Pinpoint the cell where the given text exists, returning its [x, y] midpoint coordinate. 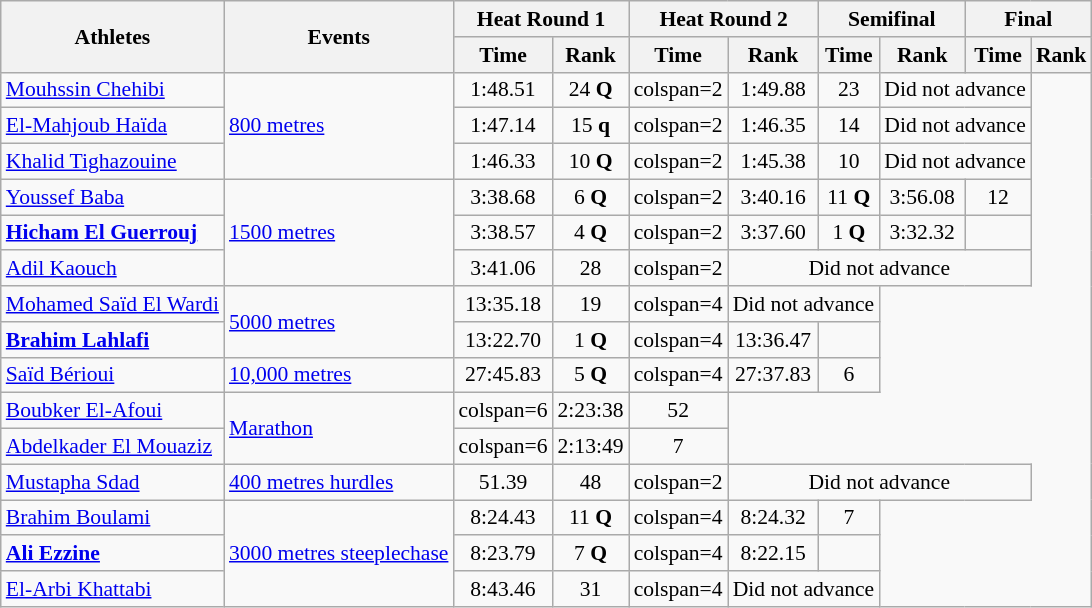
3:38.57 [502, 233]
10 Q [591, 162]
14 [850, 126]
8:23.79 [502, 554]
Hicham El Guerrouj [112, 233]
3:40.16 [774, 197]
8:43.46 [502, 589]
Marathon [339, 428]
10 [850, 162]
1:49.88 [774, 90]
2:13:49 [591, 447]
6 Q [591, 197]
Mohamed Saïd El Wardi [112, 304]
Boubker El-Afoui [112, 411]
Ali Ezzine [112, 554]
1:45.38 [774, 162]
Final [1028, 19]
19 [591, 304]
27:45.83 [502, 375]
3:56.08 [922, 197]
Semifinal [892, 19]
48 [591, 482]
2:23:38 [591, 411]
31 [591, 589]
3:38.68 [502, 197]
Abdelkader El Mouaziz [112, 447]
27:37.83 [774, 375]
4 Q [591, 233]
1:46.33 [502, 162]
Athletes [112, 36]
8:22.15 [774, 554]
5000 metres [339, 322]
Mustapha Sdad [112, 482]
13:36.47 [774, 340]
24 Q [591, 90]
Brahim Lahlafi [112, 340]
7 Q [591, 554]
8:24.43 [502, 518]
6 [850, 375]
Youssef Baba [112, 197]
Heat Round 1 [540, 19]
5 Q [591, 375]
3:32.32 [922, 233]
3:37.60 [774, 233]
El-Mahjoub Haïda [112, 126]
400 metres hurdles [339, 482]
15 q [591, 126]
El-Arbi Khattabi [112, 589]
Mouhssin Chehibi [112, 90]
28 [591, 269]
10,000 metres [339, 375]
12 [998, 197]
1500 metres [339, 232]
Khalid Tighazouine [112, 162]
8:24.32 [774, 518]
3000 metres steeplechase [339, 554]
3:41.06 [502, 269]
Saïd Bérioui [112, 375]
Heat Round 2 [724, 19]
51.39 [502, 482]
Events [339, 36]
13:35.18 [502, 304]
1:47.14 [502, 126]
1:48.51 [502, 90]
800 metres [339, 126]
52 [678, 411]
Adil Kaouch [112, 269]
Brahim Boulami [112, 518]
23 [850, 90]
1:46.35 [774, 126]
13:22.70 [502, 340]
